Locate the cell with the specified text and output its (x, y) center coordinate. 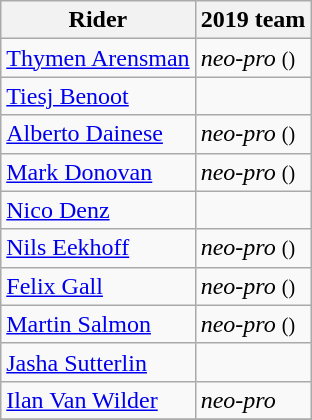
Nils Eekhoff (98, 248)
Tiesj Benoot (98, 96)
Felix Gall (98, 286)
Alberto Dainese (98, 134)
Nico Denz (98, 210)
Mark Donovan (98, 172)
Thymen Arensman (98, 58)
Martin Salmon (98, 324)
neo-pro (253, 400)
Rider (98, 20)
2019 team (253, 20)
Ilan Van Wilder (98, 400)
Jasha Sutterlin (98, 362)
